Scan for the cell matching the given text and deliver its (x, y) coordinate at center. 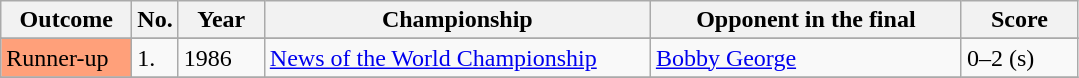
1986 (221, 58)
Runner-up (66, 58)
1. (155, 58)
Year (221, 20)
News of the World Championship (457, 58)
Opponent in the final (806, 20)
0–2 (s) (1019, 58)
Score (1019, 20)
Championship (457, 20)
Outcome (66, 20)
No. (155, 20)
Bobby George (806, 58)
